Output the [x, y] coordinate of the center of the cell containing the given text.  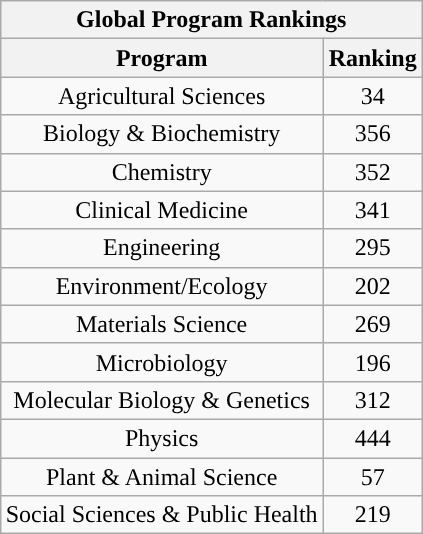
Physics [162, 438]
Plant & Animal Science [162, 477]
Ranking [372, 58]
Environment/Ecology [162, 286]
219 [372, 515]
196 [372, 362]
341 [372, 210]
444 [372, 438]
295 [372, 248]
34 [372, 96]
Program [162, 58]
Agricultural Sciences [162, 96]
356 [372, 134]
57 [372, 477]
Biology & Biochemistry [162, 134]
Clinical Medicine [162, 210]
Microbiology [162, 362]
Materials Science [162, 324]
352 [372, 172]
269 [372, 324]
Global Program Rankings [211, 20]
312 [372, 400]
Chemistry [162, 172]
Engineering [162, 248]
Social Sciences & Public Health [162, 515]
Molecular Biology & Genetics [162, 400]
202 [372, 286]
